Extract the [x, y] coordinate from the center of the cell holding the provided text.  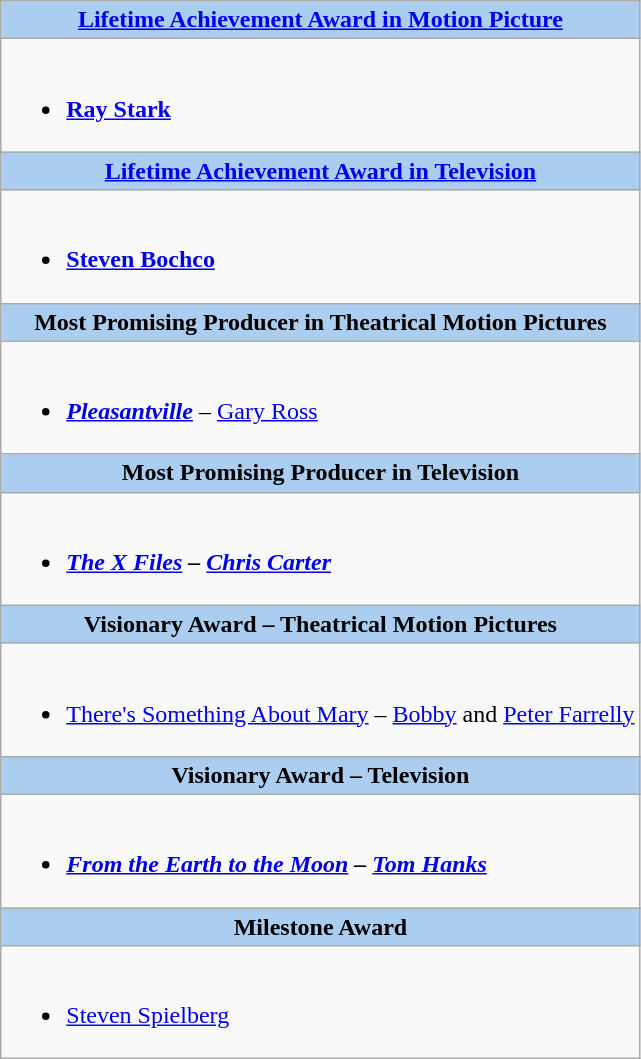
Most Promising Producer in Theatrical Motion Pictures [320, 322]
Milestone Award [320, 927]
Steven Spielberg [320, 1002]
Lifetime Achievement Award in Motion Picture [320, 20]
Visionary Award – Theatrical Motion Pictures [320, 624]
Lifetime Achievement Award in Television [320, 171]
Most Promising Producer in Television [320, 473]
There's Something About Mary – Bobby and Peter Farrelly [320, 700]
The X Files – Chris Carter [320, 548]
Pleasantville – Gary Ross [320, 398]
Steven Bochco [320, 246]
Visionary Award – Television [320, 775]
Ray Stark [320, 96]
From the Earth to the Moon – Tom Hanks [320, 850]
